Return (X, Y) of the center of cell containing provided text 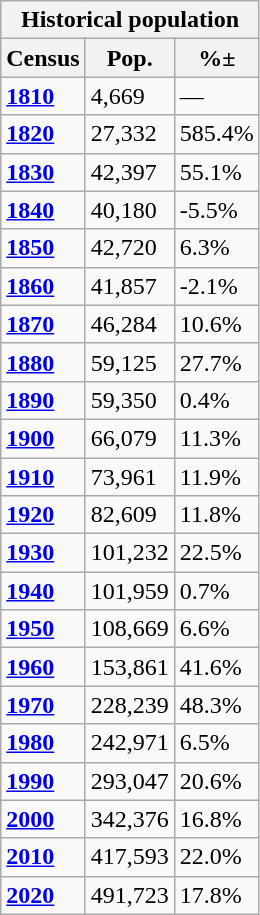
2000 (43, 819)
101,232 (130, 553)
11.9% (216, 477)
-2.1% (216, 286)
0.7% (216, 591)
1960 (43, 667)
1810 (43, 96)
1820 (43, 134)
242,971 (130, 743)
40,180 (130, 210)
42,397 (130, 172)
Census (43, 58)
16.8% (216, 819)
17.8% (216, 895)
10.6% (216, 324)
0.4% (216, 400)
1850 (43, 248)
1830 (43, 172)
41,857 (130, 286)
293,047 (130, 781)
1870 (43, 324)
59,125 (130, 362)
1980 (43, 743)
1970 (43, 705)
22.5% (216, 553)
153,861 (130, 667)
585.4% (216, 134)
27,332 (130, 134)
Historical population (130, 20)
73,961 (130, 477)
6.6% (216, 629)
22.0% (216, 857)
1930 (43, 553)
42,720 (130, 248)
491,723 (130, 895)
46,284 (130, 324)
66,079 (130, 438)
1840 (43, 210)
108,669 (130, 629)
11.3% (216, 438)
101,959 (130, 591)
Pop. (130, 58)
27.7% (216, 362)
82,609 (130, 515)
417,593 (130, 857)
%± (216, 58)
48.3% (216, 705)
1910 (43, 477)
1950 (43, 629)
1920 (43, 515)
2020 (43, 895)
— (216, 96)
11.8% (216, 515)
55.1% (216, 172)
59,350 (130, 400)
1990 (43, 781)
41.6% (216, 667)
2010 (43, 857)
228,239 (130, 705)
6.3% (216, 248)
1890 (43, 400)
-5.5% (216, 210)
1860 (43, 286)
4,669 (130, 96)
1880 (43, 362)
1940 (43, 591)
342,376 (130, 819)
20.6% (216, 781)
6.5% (216, 743)
1900 (43, 438)
